From the cell containing the given text, extract its center point as (X, Y) coordinate. 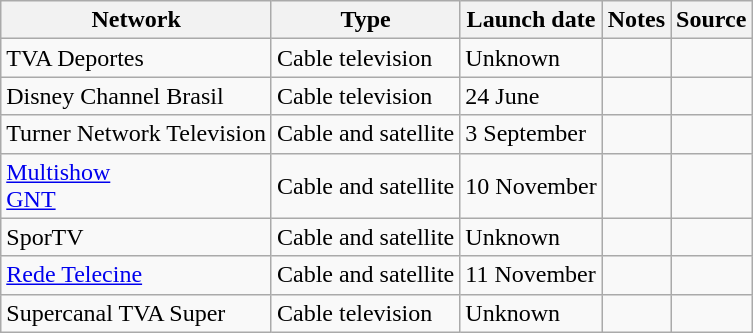
10 November (531, 186)
11 November (531, 275)
Type (365, 20)
SporTV (136, 237)
Disney Channel Brasil (136, 96)
MultishowGNT (136, 186)
Turner Network Television (136, 134)
Launch date (531, 20)
Source (712, 20)
Network (136, 20)
Rede Telecine (136, 275)
Supercanal TVA Super (136, 313)
TVA Deportes (136, 58)
24 June (531, 96)
3 September (531, 134)
Notes (636, 20)
